Search for the cell housing the specified text and yield its (X, Y) center coordinate. 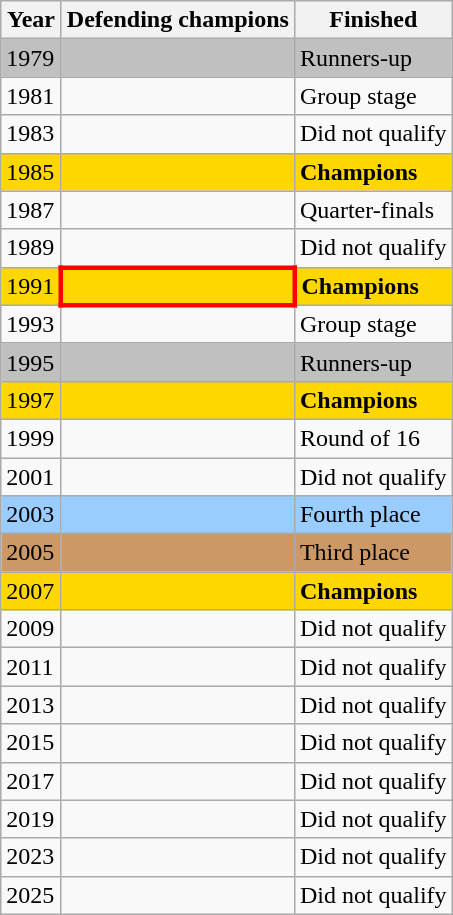
1997 (32, 400)
1995 (32, 362)
Fourth place (373, 515)
Round of 16 (373, 438)
Finished (373, 20)
2007 (32, 591)
1979 (32, 58)
2001 (32, 477)
Year (32, 20)
1987 (32, 210)
Defending champions (178, 20)
2023 (32, 857)
1993 (32, 324)
2025 (32, 895)
1991 (32, 286)
Third place (373, 553)
2013 (32, 705)
2003 (32, 515)
2011 (32, 667)
1981 (32, 96)
Quarter-finals (373, 210)
2019 (32, 819)
2017 (32, 781)
1999 (32, 438)
1985 (32, 172)
1983 (32, 134)
1989 (32, 248)
2009 (32, 629)
2015 (32, 743)
2005 (32, 553)
